Search for the cell housing the specified text and yield its [x, y] center coordinate. 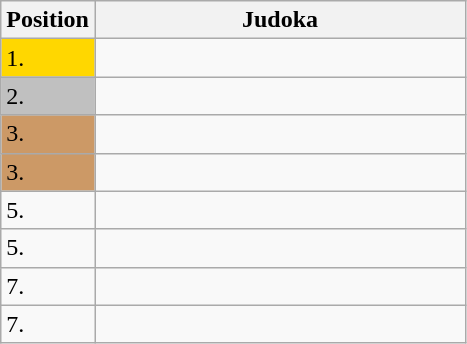
Judoka [280, 20]
1. [48, 58]
2. [48, 96]
Position [48, 20]
